Determine the (X, Y) coordinate at the center of the cell enclosing the given text.  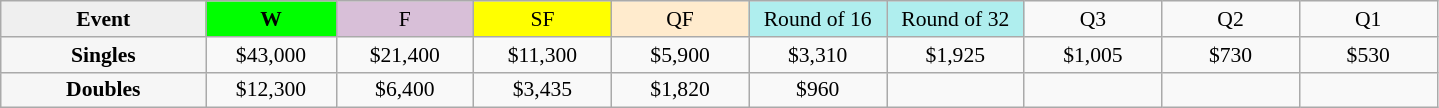
Doubles (104, 90)
$3,435 (543, 90)
$12,300 (271, 90)
$1,925 (955, 55)
F (405, 19)
SF (543, 19)
$3,310 (818, 55)
$5,900 (680, 55)
$43,000 (271, 55)
$960 (818, 90)
$21,400 (405, 55)
$6,400 (405, 90)
$1,820 (680, 90)
Event (104, 19)
$1,005 (1093, 55)
Round of 16 (818, 19)
$11,300 (543, 55)
QF (680, 19)
$530 (1368, 55)
Q3 (1093, 19)
Q1 (1368, 19)
Round of 32 (955, 19)
Singles (104, 55)
W (271, 19)
$730 (1231, 55)
Q2 (1231, 19)
